Identify which cell holds the provided text, then report its [x, y] central coordinate. 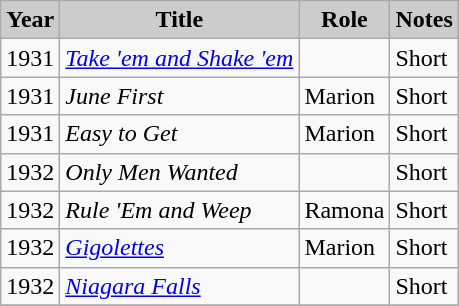
Rule 'Em and Weep [180, 210]
June First [180, 96]
Ramona [344, 210]
Title [180, 20]
Year [30, 20]
Gigolettes [180, 248]
Easy to Get [180, 134]
Niagara Falls [180, 286]
Take 'em and Shake 'em [180, 58]
Role [344, 20]
Notes [424, 20]
Only Men Wanted [180, 172]
